Search for the cell housing the specified text and yield its [X, Y] center coordinate. 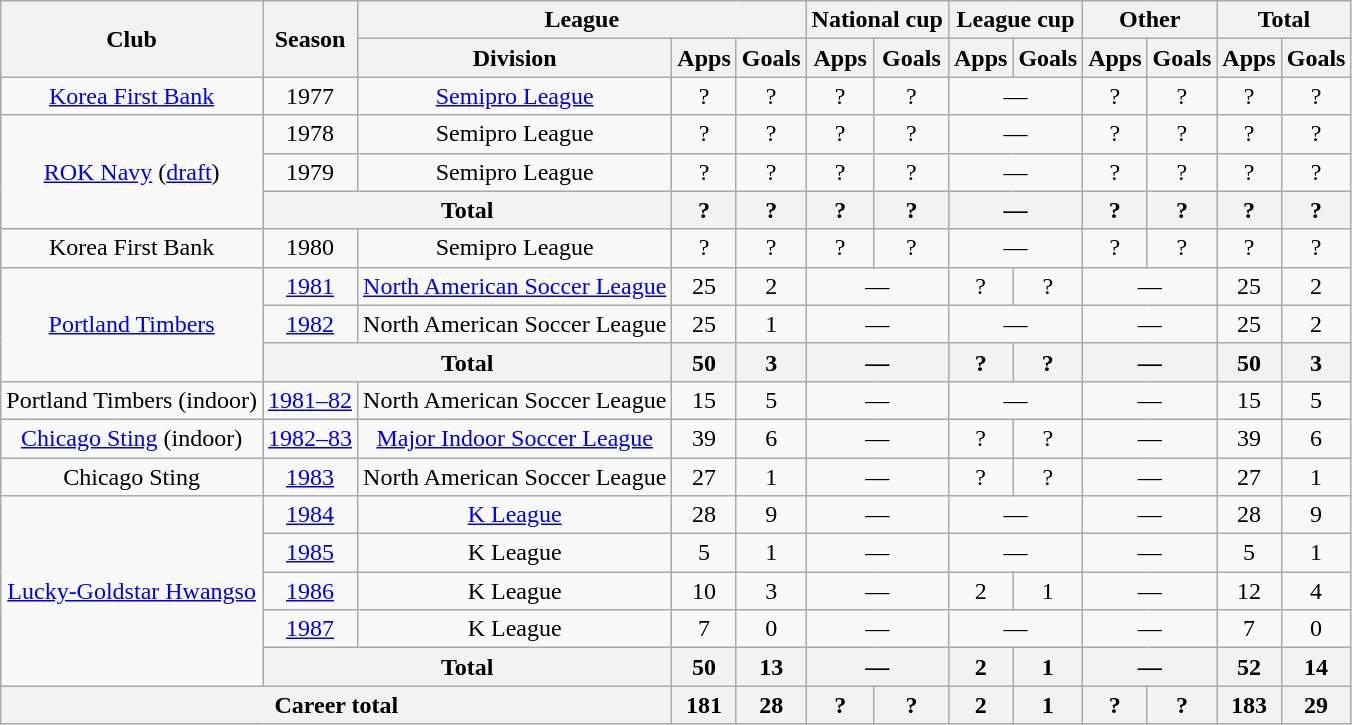
1983 [310, 477]
1986 [310, 591]
10 [704, 591]
Portland Timbers [132, 324]
1980 [310, 248]
Season [310, 39]
1987 [310, 629]
1977 [310, 96]
ROK Navy (draft) [132, 172]
1982–83 [310, 438]
National cup [877, 20]
1978 [310, 134]
Career total [336, 705]
Club [132, 39]
Major Indoor Soccer League [515, 438]
Other [1150, 20]
13 [771, 667]
52 [1249, 667]
29 [1316, 705]
1982 [310, 324]
League [582, 20]
1981 [310, 286]
1981–82 [310, 400]
183 [1249, 705]
1985 [310, 553]
181 [704, 705]
12 [1249, 591]
Chicago Sting (indoor) [132, 438]
1979 [310, 172]
Lucky-Goldstar Hwangso [132, 591]
Division [515, 58]
1984 [310, 515]
4 [1316, 591]
14 [1316, 667]
Chicago Sting [132, 477]
League cup [1015, 20]
Portland Timbers (indoor) [132, 400]
